For the text-containing cell, return its midpoint in (X, Y) coordinate format. 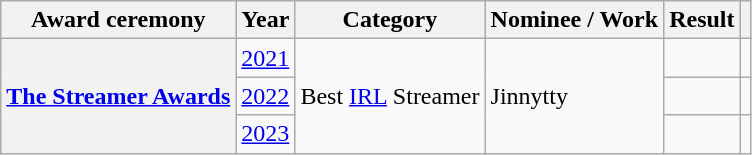
2022 (266, 96)
Nominee / Work (574, 20)
2021 (266, 58)
Award ceremony (118, 20)
2023 (266, 134)
Jinnytty (574, 96)
Result (702, 20)
Best IRL Streamer (390, 96)
Category (390, 20)
The Streamer Awards (118, 96)
Year (266, 20)
